Extract the [X, Y] coordinate from the center of the cell holding the provided text.  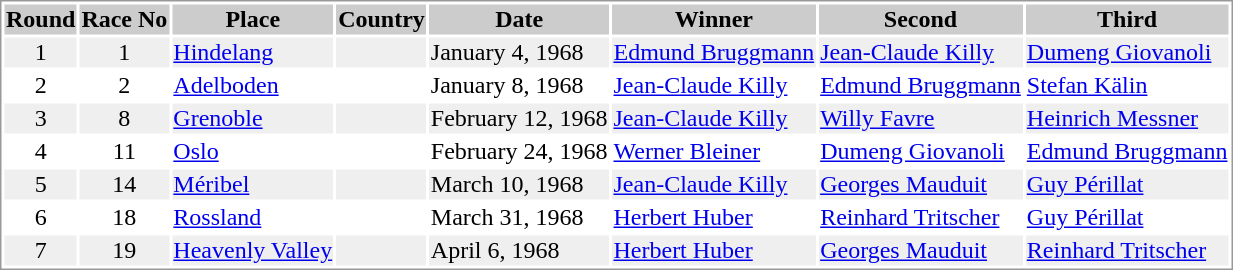
Race No [124, 19]
Hindelang [253, 53]
Oslo [253, 151]
Adelboden [253, 85]
Country [382, 19]
Place [253, 19]
19 [124, 251]
14 [124, 185]
Grenoble [253, 119]
January 4, 1968 [519, 53]
Round [40, 19]
Heavenly Valley [253, 251]
Méribel [253, 185]
11 [124, 151]
3 [40, 119]
Date [519, 19]
Rossland [253, 217]
April 6, 1968 [519, 251]
Second [921, 19]
4 [40, 151]
Heinrich Messner [1127, 119]
18 [124, 217]
6 [40, 217]
March 10, 1968 [519, 185]
5 [40, 185]
Willy Favre [921, 119]
March 31, 1968 [519, 217]
8 [124, 119]
Werner Bleiner [714, 151]
7 [40, 251]
Stefan Kälin [1127, 85]
Winner [714, 19]
January 8, 1968 [519, 85]
February 24, 1968 [519, 151]
February 12, 1968 [519, 119]
Third [1127, 19]
